Pinpoint the cell where the given text exists, returning its [X, Y] midpoint coordinate. 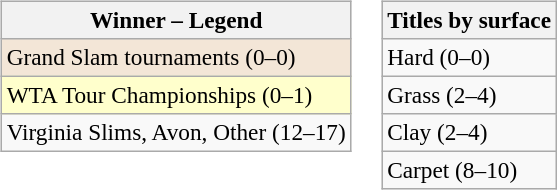
WTA Tour Championships (0–1) [176, 95]
Grand Slam tournaments (0–0) [176, 57]
Titles by surface [470, 20]
Grass (2–4) [470, 95]
Virginia Slims, Avon, Other (12–17) [176, 133]
Carpet (8–10) [470, 171]
Winner – Legend [176, 20]
Clay (2–4) [470, 133]
Hard (0–0) [470, 57]
